Locate the cell with the specified text and output its (x, y) center coordinate. 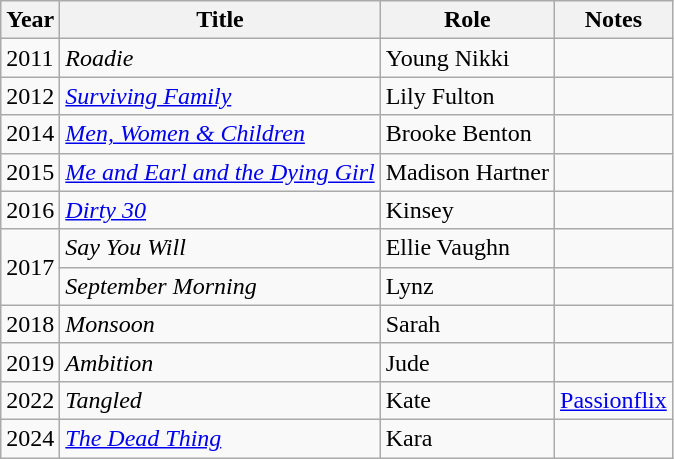
Sarah (467, 324)
The Dead Thing (220, 438)
Dirty 30 (220, 210)
Monsoon (220, 324)
Madison Hartner (467, 172)
2012 (30, 96)
Kara (467, 438)
Ambition (220, 362)
Title (220, 20)
2015 (30, 172)
Year (30, 20)
Roadie (220, 58)
Brooke Benton (467, 134)
Men, Women & Children (220, 134)
Role (467, 20)
2024 (30, 438)
Surviving Family (220, 96)
2011 (30, 58)
Young Nikki (467, 58)
Kinsey (467, 210)
Me and Earl and the Dying Girl (220, 172)
Lynz (467, 286)
Lily Fulton (467, 96)
2019 (30, 362)
Ellie Vaughn (467, 248)
September Morning (220, 286)
Tangled (220, 400)
Passionflix (614, 400)
Say You Will (220, 248)
Jude (467, 362)
Notes (614, 20)
Kate (467, 400)
2014 (30, 134)
2016 (30, 210)
2018 (30, 324)
2022 (30, 400)
2017 (30, 267)
